Return the [X, Y] coordinate for the center point of the cell that contains the specified text.  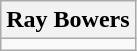
Ray Bowers [68, 20]
